From the cell containing the given text, extract its center point as (x, y) coordinate. 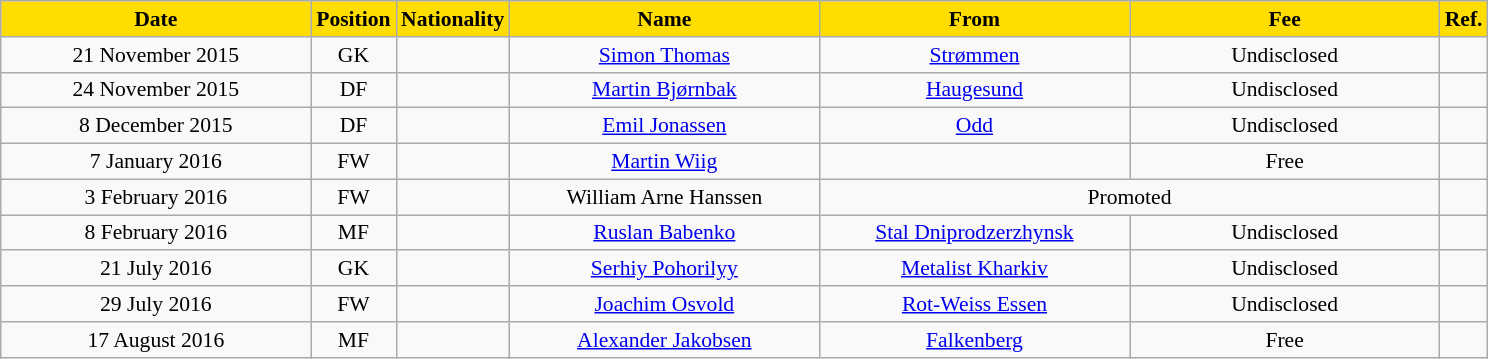
Alexander Jakobsen (664, 340)
Nationality (452, 19)
Metalist Kharkiv (974, 269)
21 November 2015 (156, 55)
Martin Wiig (664, 162)
8 December 2015 (156, 126)
8 February 2016 (156, 233)
Stal Dniprodzerzhynsk (974, 233)
3 February 2016 (156, 197)
Emil Jonassen (664, 126)
Ruslan Babenko (664, 233)
7 January 2016 (156, 162)
Fee (1285, 19)
29 July 2016 (156, 304)
Haugesund (974, 90)
Martin Bjørnbak (664, 90)
Position (354, 19)
Odd (974, 126)
Strømmen (974, 55)
Promoted (1129, 197)
Name (664, 19)
Falkenberg (974, 340)
Serhiy Pohorilyy (664, 269)
Simon Thomas (664, 55)
24 November 2015 (156, 90)
21 July 2016 (156, 269)
Date (156, 19)
William Arne Hanssen (664, 197)
Rot-Weiss Essen (974, 304)
Joachim Osvold (664, 304)
From (974, 19)
Ref. (1464, 19)
17 August 2016 (156, 340)
